Provide the [x, y] coordinate of the cell's center where the given text is located.  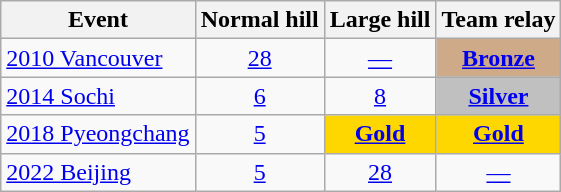
Team relay [498, 20]
Event [98, 20]
Normal hill [260, 20]
Bronze [498, 58]
2014 Sochi [98, 96]
8 [380, 96]
2010 Vancouver [98, 58]
6 [260, 96]
2022 Beijing [98, 172]
2018 Pyeongchang [98, 134]
Silver [498, 96]
Large hill [380, 20]
